Find where the given text appears and provide that cell's center as [x, y] coordinate. 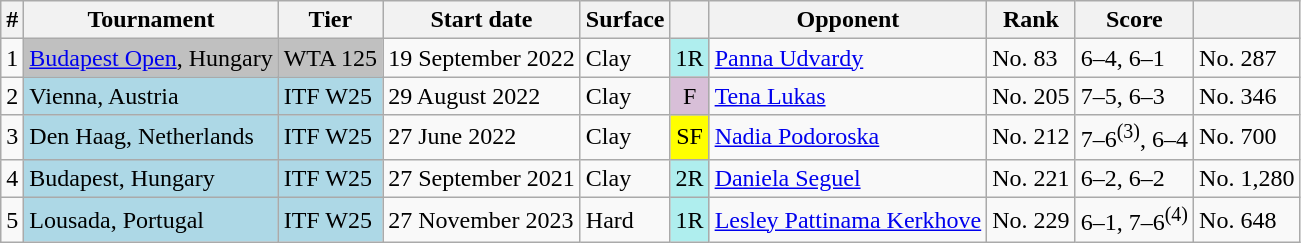
Tier [330, 20]
27 November 2023 [482, 220]
27 June 2022 [482, 138]
Vienna, Austria [151, 96]
4 [12, 178]
Lousada, Portugal [151, 220]
1 [12, 58]
27 September 2021 [482, 178]
Nadia Podoroska [848, 138]
No. 221 [1031, 178]
F [690, 96]
SF [690, 138]
No. 287 [1247, 58]
No. 205 [1031, 96]
Surface [625, 20]
Budapest, Hungary [151, 178]
WTA 125 [330, 58]
No. 700 [1247, 138]
7–5, 6–3 [1134, 96]
No. 212 [1031, 138]
6–4, 6–1 [1134, 58]
Opponent [848, 20]
Tena Lukas [848, 96]
Den Haag, Netherlands [151, 138]
No. 346 [1247, 96]
7–6(3), 6–4 [1134, 138]
Panna Udvardy [848, 58]
Score [1134, 20]
No. 83 [1031, 58]
Rank [1031, 20]
No. 229 [1031, 220]
Tournament [151, 20]
3 [12, 138]
29 August 2022 [482, 96]
2R [690, 178]
Start date [482, 20]
5 [12, 220]
# [12, 20]
2 [12, 96]
6–2, 6–2 [1134, 178]
No. 648 [1247, 220]
Daniela Seguel [848, 178]
No. 1,280 [1247, 178]
Budapest Open, Hungary [151, 58]
6–1, 7–6(4) [1134, 220]
19 September 2022 [482, 58]
Hard [625, 220]
Lesley Pattinama Kerkhove [848, 220]
